Return (X, Y) of the center of cell containing provided text 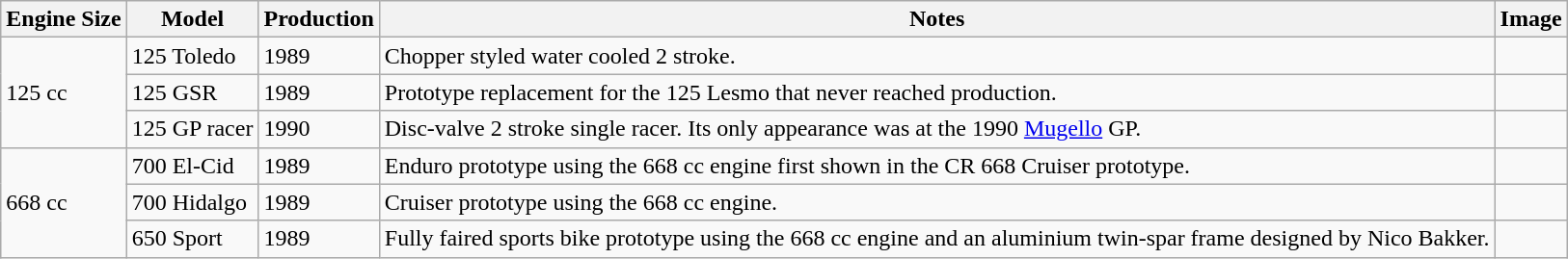
Notes (937, 19)
Disc-valve 2 stroke single racer. Its only appearance was at the 1990 Mugello GP. (937, 129)
700 Hidalgo (193, 202)
Prototype replacement for the 125 Lesmo that never reached production. (937, 92)
700 El-Cid (193, 166)
125 GSR (193, 92)
650 Sport (193, 239)
Chopper styled water cooled 2 stroke. (937, 56)
125 cc (64, 92)
Image (1531, 19)
125 GP racer (193, 129)
125 Toledo (193, 56)
Cruiser prototype using the 668 cc engine. (937, 202)
Engine Size (64, 19)
668 cc (64, 202)
1990 (318, 129)
Enduro prototype using the 668 cc engine first shown in the CR 668 Cruiser prototype. (937, 166)
Model (193, 19)
Production (318, 19)
Fully faired sports bike prototype using the 668 cc engine and an aluminium twin-spar frame designed by Nico Bakker. (937, 239)
